Locate the cell with the specified text and output its [x, y] center coordinate. 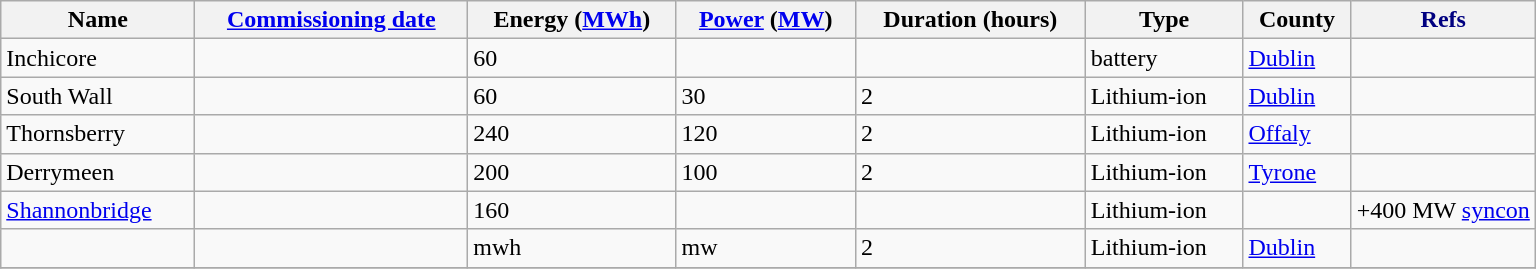
Power (MW) [766, 20]
+400 MW syncon [1443, 210]
Shannonbridge [98, 210]
30 [766, 96]
Tyrone [1297, 172]
100 [766, 172]
240 [572, 134]
Offaly [1297, 134]
battery [1164, 58]
Type [1164, 20]
Thornsberry [98, 134]
Refs [1443, 20]
Derrymeen [98, 172]
Name [98, 20]
Duration (hours) [970, 20]
County [1297, 20]
120 [766, 134]
Inchicore [98, 58]
mwh [572, 248]
Energy (MWh) [572, 20]
160 [572, 210]
South Wall [98, 96]
200 [572, 172]
mw [766, 248]
Commissioning date [332, 20]
